Search for the cell housing the specified text and yield its [x, y] center coordinate. 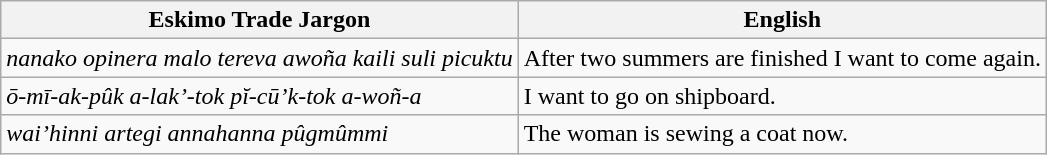
The woman is sewing a coat now. [782, 134]
wai’hinni artegi annahanna pûgmûmmi [260, 134]
nanako opinera malo tereva awoña kaili suli picuktu [260, 58]
Eskimo Trade Jargon [260, 20]
After two summers are finished I want to come again. [782, 58]
English [782, 20]
ō-mī-ak-pûk a-lak’-tok pĭ-cū’k-tok a-woñ-a [260, 96]
I want to go on shipboard. [782, 96]
